Extract the (x, y) coordinate from the center of the cell holding the provided text.  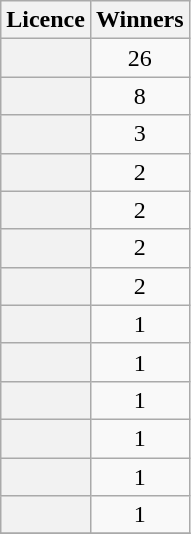
8 (140, 96)
Winners (140, 20)
26 (140, 58)
Licence (46, 20)
3 (140, 134)
